Extract the [X, Y] coordinate from the center of the cell holding the provided text.  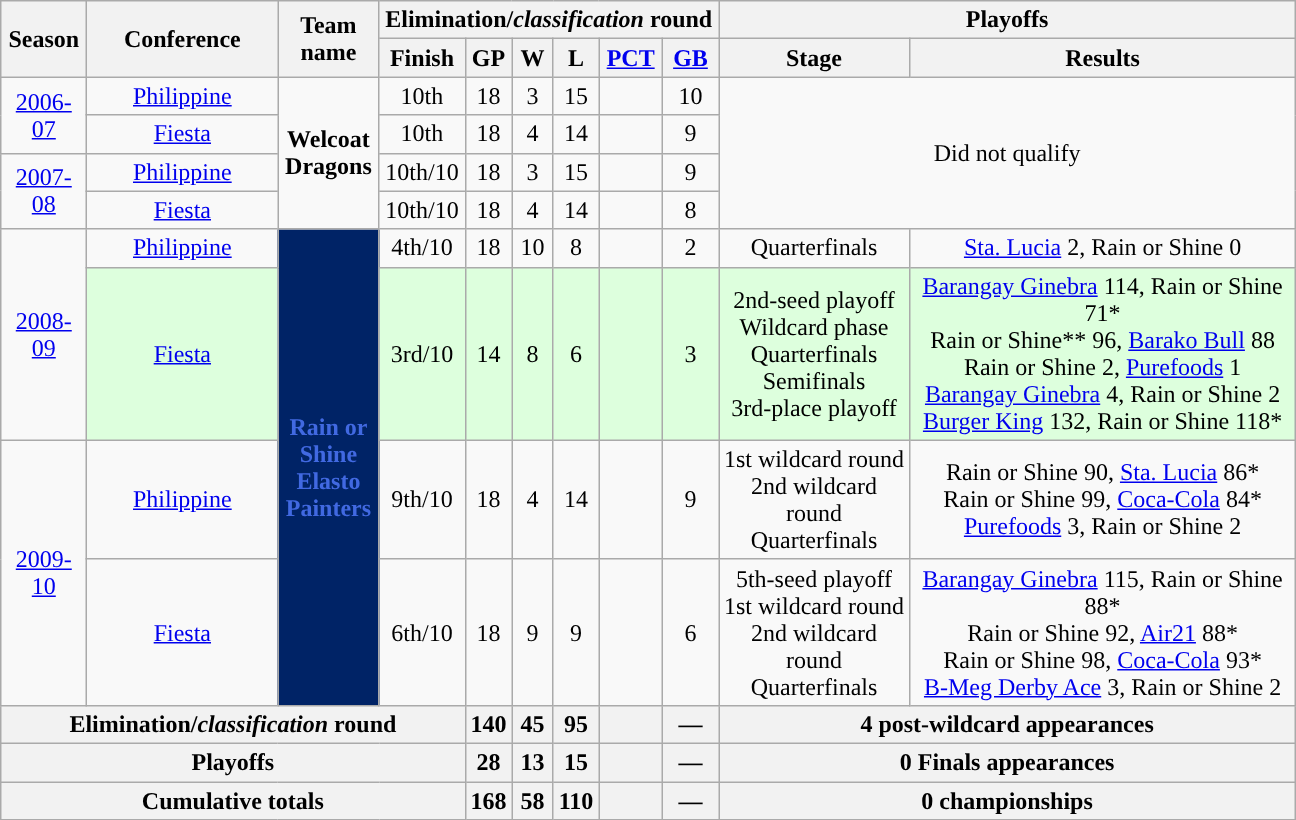
9th/10 [422, 500]
5th-seed playoff1st wildcard round2nd wildcard roundQuarterfinals [814, 632]
Conference [182, 39]
28 [488, 762]
GB [690, 58]
6th/10 [422, 632]
Stage [814, 58]
1st wildcard round2nd wildcard roundQuarterfinals [814, 500]
110 [576, 801]
4 post-wildcard appearances [1006, 724]
Rain or Shine 90, Sta. Lucia 86*Rain or Shine 99, Coca-Cola 84*Purefoods 3, Rain or Shine 2 [1103, 500]
Did not qualify [1006, 153]
2006-07 [44, 115]
45 [532, 724]
0 Finals appearances [1006, 762]
L [576, 58]
Results [1103, 58]
PCT [631, 58]
Finish [422, 58]
168 [488, 801]
58 [532, 801]
95 [576, 724]
2008-09 [44, 334]
Welcoat Dragons [328, 153]
140 [488, 724]
GP [488, 58]
Barangay Ginebra 115, Rain or Shine 88*Rain or Shine 92, Air21 88*Rain or Shine 98, Coca-Cola 93*B-Meg Derby Ace 3, Rain or Shine 2 [1103, 632]
W [532, 58]
2009-10 [44, 572]
2nd-seed playoffWildcard phaseQuarterfinalsSemifinals3rd-place playoff [814, 354]
2007-08 [44, 191]
Season [44, 39]
4th/10 [422, 248]
Cumulative totals [233, 801]
0 championships [1006, 801]
Rain or Shine Elasto Painters [328, 467]
13 [532, 762]
Quarterfinals [814, 248]
3rd/10 [422, 354]
Team name [328, 39]
Sta. Lucia 2, Rain or Shine 0 [1103, 248]
2 [690, 248]
